Output the [x, y] coordinate of the center of the cell containing the given text.  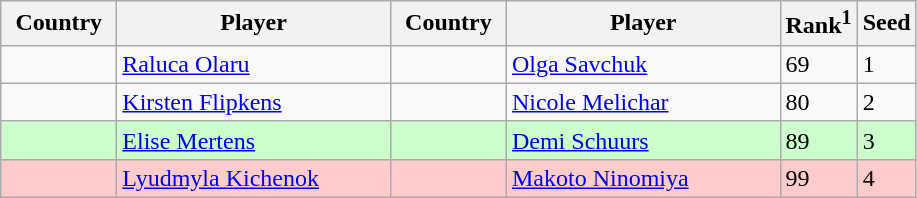
3 [886, 140]
Nicole Melichar [643, 102]
Lyudmyla Kichenok [254, 178]
99 [818, 178]
Rank1 [818, 24]
Elise Mertens [254, 140]
Kirsten Flipkens [254, 102]
2 [886, 102]
Olga Savchuk [643, 64]
Seed [886, 24]
Demi Schuurs [643, 140]
69 [818, 64]
80 [818, 102]
1 [886, 64]
Makoto Ninomiya [643, 178]
89 [818, 140]
4 [886, 178]
Raluca Olaru [254, 64]
